For the text-containing cell, return its midpoint in (x, y) coordinate format. 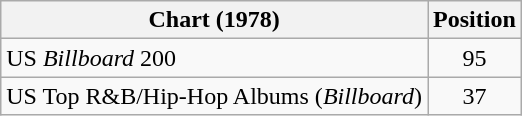
Position (475, 20)
95 (475, 58)
Chart (1978) (214, 20)
US Billboard 200 (214, 58)
US Top R&B/Hip-Hop Albums (Billboard) (214, 96)
37 (475, 96)
